Output the [x, y] coordinate of the center of the cell containing the given text.  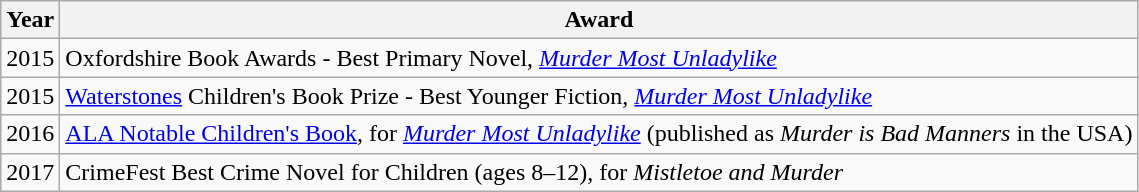
Year [30, 20]
2016 [30, 134]
CrimeFest Best Crime Novel for Children (ages 8–12), for Mistletoe and Murder [599, 172]
Award [599, 20]
Waterstones Children's Book Prize - Best Younger Fiction, Murder Most Unladylike [599, 96]
2017 [30, 172]
Oxfordshire Book Awards - Best Primary Novel, Murder Most Unladylike [599, 58]
ALA Notable Children's Book, for Murder Most Unladylike (published as Murder is Bad Manners in the USA) [599, 134]
